Identify which cell holds the provided text, then report its [x, y] central coordinate. 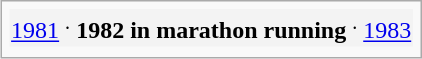
1981 . 1982 in marathon running . 1983 [212, 27]
